Locate the cell with the specified text and output its (X, Y) center coordinate. 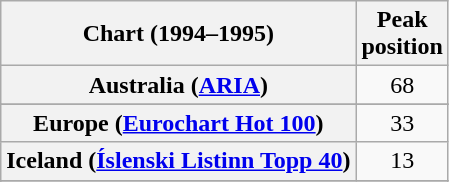
Chart (1994–1995) (178, 34)
Peakposition (402, 34)
13 (402, 161)
Australia (ARIA) (178, 85)
33 (402, 123)
Europe (Eurochart Hot 100) (178, 123)
68 (402, 85)
Iceland (Íslenski Listinn Topp 40) (178, 161)
